Return [x, y] of the center of cell containing provided text 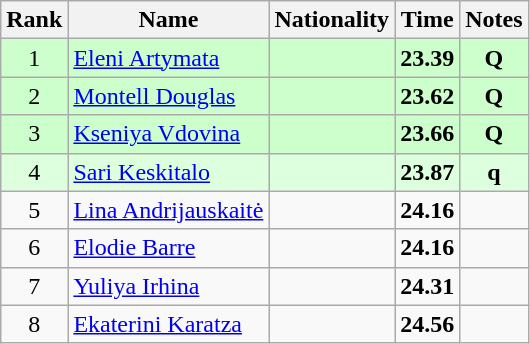
q [494, 172]
8 [34, 324]
7 [34, 286]
23.66 [428, 134]
Elodie Barre [168, 248]
Name [168, 20]
23.87 [428, 172]
Nationality [332, 20]
23.39 [428, 58]
24.31 [428, 286]
Notes [494, 20]
23.62 [428, 96]
24.56 [428, 324]
Yuliya Irhina [168, 286]
Kseniya Vdovina [168, 134]
4 [34, 172]
6 [34, 248]
Sari Keskitalo [168, 172]
Eleni Artymata [168, 58]
3 [34, 134]
Montell Douglas [168, 96]
Time [428, 20]
Lina Andrijauskaitė [168, 210]
2 [34, 96]
5 [34, 210]
1 [34, 58]
Rank [34, 20]
Ekaterini Karatza [168, 324]
